Find where the given text appears and provide that cell's center as [x, y] coordinate. 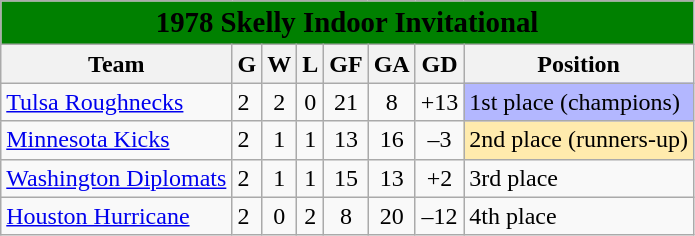
Minnesota Kicks [116, 140]
Tulsa Roughnecks [116, 102]
2nd place (runners-up) [579, 140]
1978 Skelly Indoor Invitational [348, 23]
–12 [440, 216]
21 [346, 102]
GF [346, 64]
GA [392, 64]
20 [392, 216]
16 [392, 140]
1st place (champions) [579, 102]
3rd place [579, 178]
Team [116, 64]
W [280, 64]
Position [579, 64]
+2 [440, 178]
L [310, 64]
+13 [440, 102]
G [247, 64]
–3 [440, 140]
15 [346, 178]
4th place [579, 216]
Houston Hurricane [116, 216]
Washington Diplomats [116, 178]
GD [440, 64]
